Identify which cell holds the provided text, then report its [x, y] central coordinate. 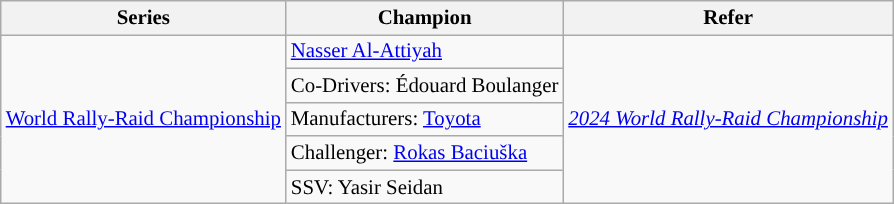
SSV: Yasir Seidan [424, 187]
Challenger: Rokas Baciuška [424, 153]
Refer [728, 18]
Manufacturers: Toyota [424, 119]
2024 World Rally-Raid Championship [728, 118]
Nasser Al-Attiyah [424, 51]
Co-Drivers: Édouard Boulanger [424, 85]
Champion [424, 18]
Series [144, 18]
World Rally-Raid Championship [144, 118]
